Extract the [x, y] coordinate from the center of the cell holding the provided text.  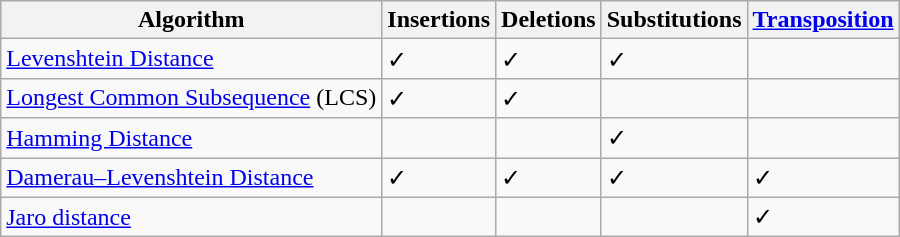
Jaro distance [192, 217]
Longest Common Subsequence (LCS) [192, 98]
Algorithm [192, 20]
Hamming Distance [192, 138]
Transposition [823, 20]
Levenshtein Distance [192, 59]
Damerau–Levenshtein Distance [192, 178]
Substitutions [674, 20]
Deletions [549, 20]
Insertions [439, 20]
